Extract the [X, Y] coordinate from the center of the cell holding the provided text.  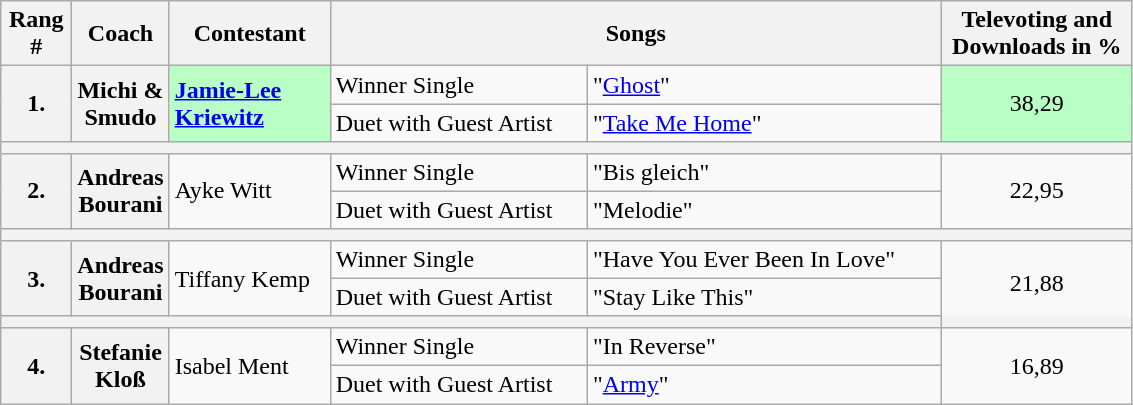
Jamie-Lee Kriewitz [250, 104]
4. [36, 365]
"Have You Ever Been In Love" [764, 259]
38,29 [1036, 104]
21,88 [1036, 284]
"Stay Like This" [764, 297]
"Melodie" [764, 210]
Ayke Witt [250, 191]
Michi & Smudo [120, 104]
"In Reverse" [764, 346]
Contestant [250, 34]
3. [36, 278]
Coach [120, 34]
2. [36, 191]
Isabel Ment [250, 365]
Stefanie Kloß [120, 365]
22,95 [1036, 191]
"Army" [764, 384]
"Ghost" [764, 85]
"Bis gleich" [764, 172]
Televoting and Downloads in % [1036, 34]
Songs [636, 34]
Rang# [36, 34]
Tiffany Kemp [250, 278]
"Take Me Home" [764, 123]
16,89 [1036, 365]
1. [36, 104]
